Output the (x, y) coordinate of the center of the cell containing the given text.  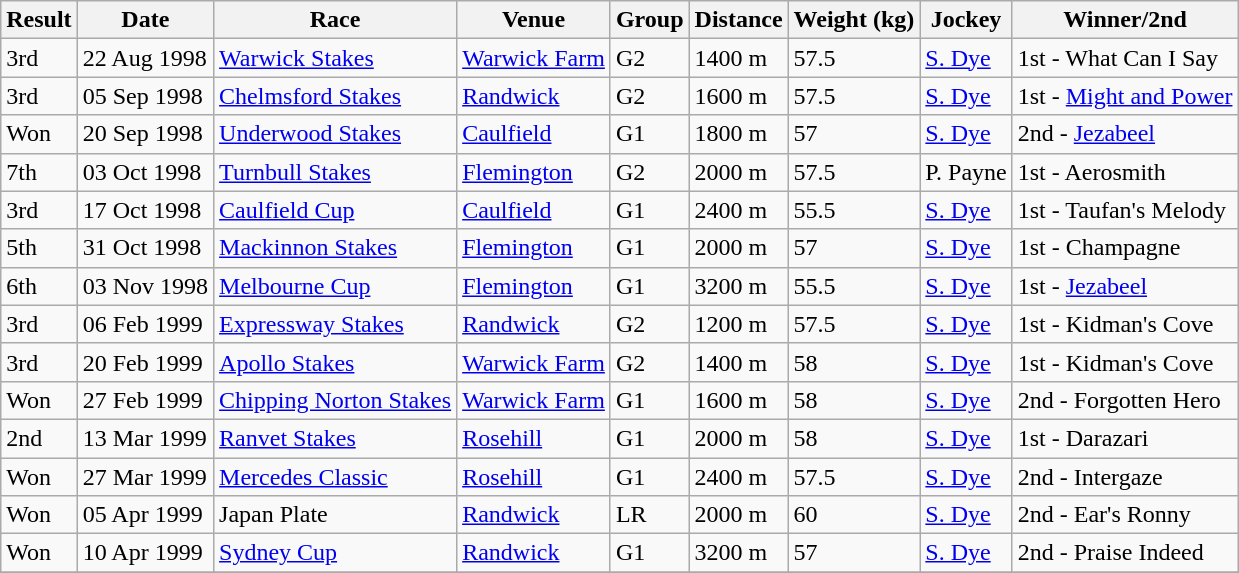
Apollo Stakes (336, 362)
2nd (39, 438)
7th (39, 172)
Ranvet Stakes (336, 438)
P. Payne (966, 172)
2nd - Praise Indeed (1125, 553)
Chipping Norton Stakes (336, 400)
2nd - Jezabeel (1125, 134)
2nd - Forgotten Hero (1125, 400)
6th (39, 286)
1st - What Can I Say (1125, 58)
2nd - Ear's Ronny (1125, 515)
60 (854, 515)
Sydney Cup (336, 553)
1st - Darazari (1125, 438)
Winner/2nd (1125, 20)
Melbourne Cup (336, 286)
1st - Jezabeel (1125, 286)
20 Sep 1998 (145, 134)
13 Mar 1999 (145, 438)
Warwick Stakes (336, 58)
Caulfield Cup (336, 210)
Turnbull Stakes (336, 172)
03 Nov 1998 (145, 286)
Mackinnon Stakes (336, 248)
Underwood Stakes (336, 134)
1st - Might and Power (1125, 96)
10 Apr 1999 (145, 553)
LR (650, 515)
Distance (738, 20)
2nd - Intergaze (1125, 477)
03 Oct 1998 (145, 172)
1st - Aerosmith (1125, 172)
20 Feb 1999 (145, 362)
Date (145, 20)
17 Oct 1998 (145, 210)
22 Aug 1998 (145, 58)
31 Oct 1998 (145, 248)
Mercedes Classic (336, 477)
Weight (kg) (854, 20)
27 Feb 1999 (145, 400)
Venue (534, 20)
Chelmsford Stakes (336, 96)
Race (336, 20)
1st - Champagne (1125, 248)
1st - Taufan's Melody (1125, 210)
Result (39, 20)
5th (39, 248)
Jockey (966, 20)
06 Feb 1999 (145, 324)
Japan Plate (336, 515)
05 Apr 1999 (145, 515)
27 Mar 1999 (145, 477)
05 Sep 1998 (145, 96)
Group (650, 20)
Expressway Stakes (336, 324)
1800 m (738, 134)
1200 m (738, 324)
